Extract the (X, Y) coordinate from the center of the cell holding the provided text.  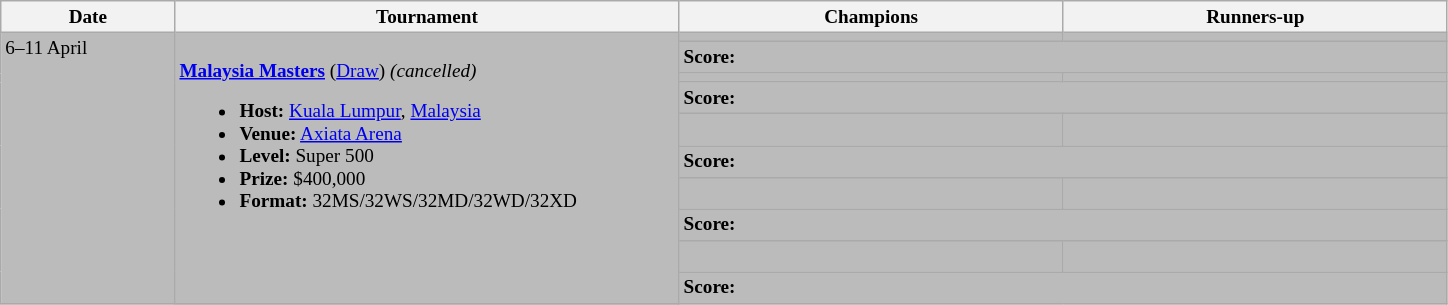
Date (88, 17)
Runners-up (1255, 17)
6–11 April (88, 168)
Tournament (427, 17)
Champions (871, 17)
Malaysia Masters (Draw) (cancelled)Host: Kuala Lumpur, MalaysiaVenue: Axiata ArenaLevel: Super 500Prize: $400,000Format: 32MS/32WS/32MD/32WD/32XD (427, 168)
